Pinpoint the cell where the given text exists, returning its (X, Y) midpoint coordinate. 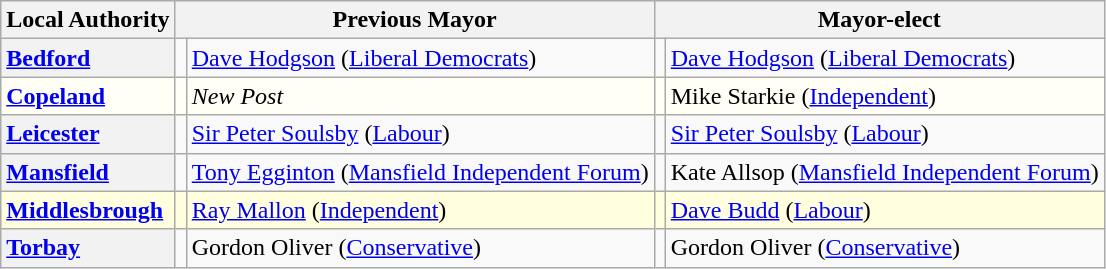
Dave Budd (Labour) (884, 210)
Previous Mayor (414, 20)
Torbay (88, 248)
Kate Allsop (Mansfield Independent Forum) (884, 172)
New Post (420, 96)
Leicester (88, 134)
Mayor-elect (879, 20)
Middlesbrough (88, 210)
Copeland (88, 96)
Mansfield (88, 172)
Local Authority (88, 20)
Ray Mallon (Independent) (420, 210)
Mike Starkie (Independent) (884, 96)
Bedford (88, 58)
Tony Egginton (Mansfield Independent Forum) (420, 172)
